Detect which cell encompasses the target text, then output its (x, y) center coordinate. 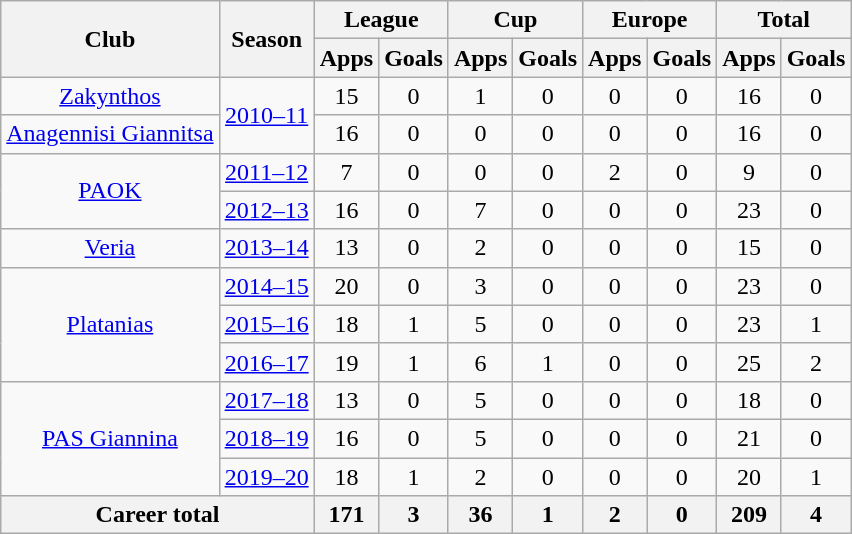
2013–14 (266, 248)
PAS Giannina (110, 438)
Career total (158, 515)
League (381, 20)
2014–15 (266, 286)
PAOK (110, 191)
2019–20 (266, 477)
2017–18 (266, 400)
2018–19 (266, 438)
36 (480, 515)
4 (816, 515)
Total (784, 20)
2016–17 (266, 362)
2012–13 (266, 210)
Season (266, 39)
21 (749, 438)
Platanias (110, 324)
2011–12 (266, 172)
2010–11 (266, 115)
2015–16 (266, 324)
209 (749, 515)
25 (749, 362)
Anagennisi Giannitsa (110, 134)
Zakynthos (110, 96)
Cup (515, 20)
6 (480, 362)
19 (346, 362)
Europe (650, 20)
Club (110, 39)
Veria (110, 248)
9 (749, 172)
171 (346, 515)
